Determine the (x, y) coordinate at the center of the cell enclosing the given text.  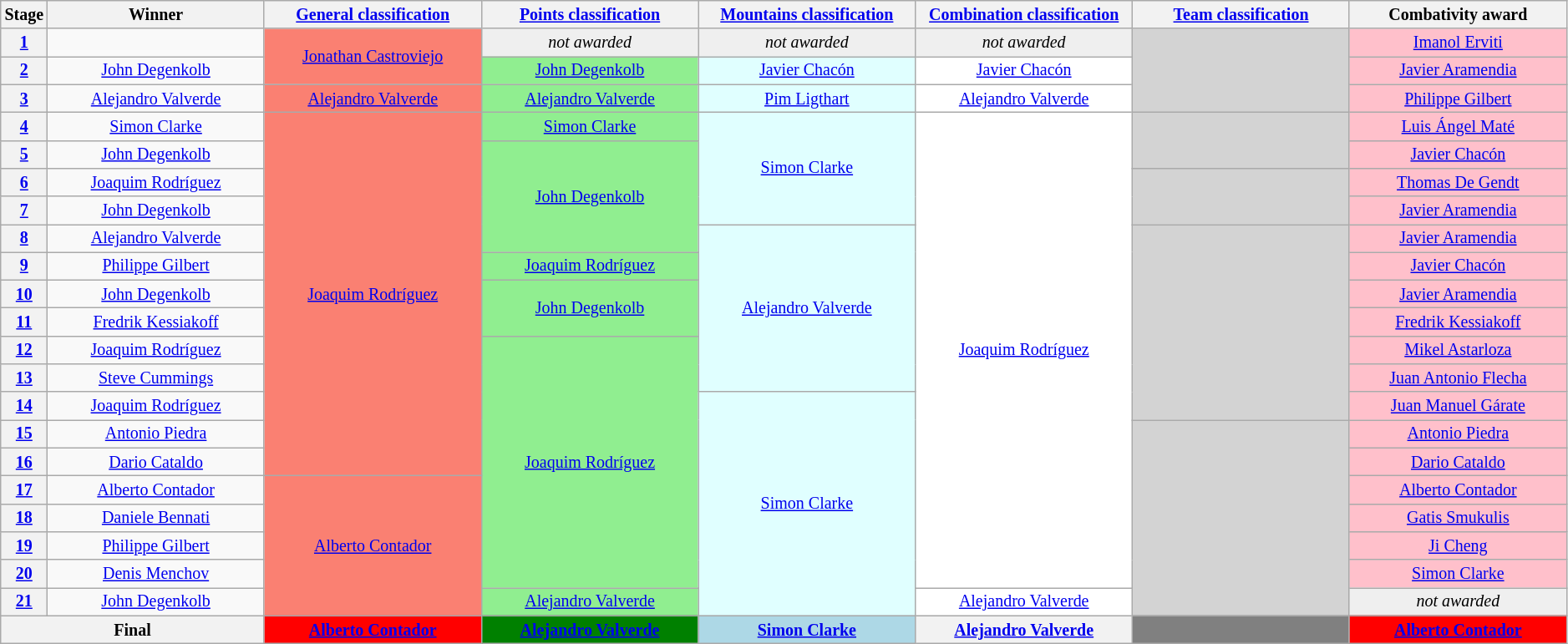
2 (24, 70)
Final (133, 630)
19 (24, 546)
12 (24, 351)
Mountains classification (807, 15)
Points classification (590, 15)
Mikel Astarloza (1458, 351)
Imanol Erviti (1458, 43)
Gatis Smukulis (1458, 518)
17 (24, 489)
5 (24, 154)
7 (24, 210)
Pim Ligthart (807, 99)
1 (24, 43)
13 (24, 378)
9 (24, 266)
Jonathan Castroviejo (373, 57)
4 (24, 127)
10 (24, 294)
Combativity award (1458, 15)
18 (24, 518)
8 (24, 239)
16 (24, 463)
General classification (373, 15)
Combination classification (1024, 15)
Denis Menchov (155, 573)
Winner (155, 15)
Thomas De Gendt (1458, 182)
6 (24, 182)
3 (24, 99)
Juan Manuel Gárate (1458, 406)
Ji Cheng (1458, 546)
11 (24, 322)
14 (24, 406)
Steve Cummings (155, 378)
Luis Ángel Maté (1458, 127)
15 (24, 434)
Juan Antonio Flecha (1458, 378)
Stage (24, 15)
Daniele Bennati (155, 518)
20 (24, 573)
21 (24, 601)
Team classification (1241, 15)
